Detect which cell encompasses the target text, then output its (X, Y) center coordinate. 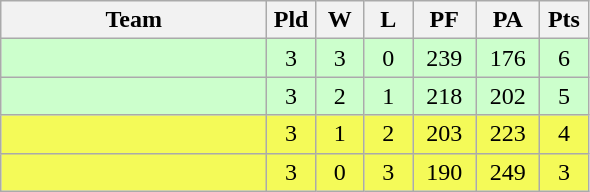
W (340, 20)
4 (564, 134)
PA (508, 20)
6 (564, 58)
L (388, 20)
202 (508, 96)
203 (444, 134)
Team (134, 20)
PF (444, 20)
Pts (564, 20)
239 (444, 58)
218 (444, 96)
5 (564, 96)
249 (508, 172)
176 (508, 58)
223 (508, 134)
190 (444, 172)
Pld (292, 20)
